For the text-containing cell, return its midpoint in [X, Y] coordinate format. 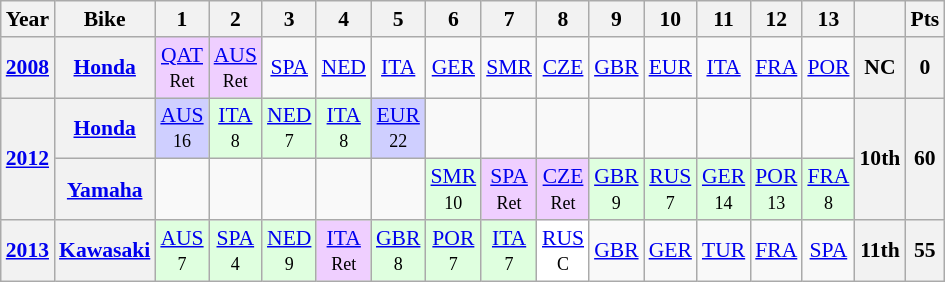
Pts [924, 19]
NED9 [289, 250]
SMR10 [453, 190]
POR13 [776, 190]
ITARet [343, 250]
10th [880, 159]
55 [924, 250]
8 [563, 19]
CZERet [563, 190]
GBR8 [398, 250]
Year [28, 19]
ITA7 [509, 250]
GBR9 [616, 190]
7 [509, 19]
1 [182, 19]
0 [924, 68]
EUR22 [398, 128]
SPA4 [236, 250]
3 [289, 19]
2012 [28, 159]
60 [924, 159]
Kawasaki [104, 250]
GER14 [724, 190]
AUS16 [182, 128]
9 [616, 19]
POR [828, 68]
10 [670, 19]
Yamaha [104, 190]
RUSC [563, 250]
AUS7 [182, 250]
EUR [670, 68]
2013 [28, 250]
SMR [509, 68]
2 [236, 19]
RUS7 [670, 190]
11th [880, 250]
NED7 [289, 128]
6 [453, 19]
NED [343, 68]
11 [724, 19]
NC [880, 68]
CZE [563, 68]
5 [398, 19]
POR7 [453, 250]
AUSRet [236, 68]
13 [828, 19]
FRA8 [828, 190]
12 [776, 19]
SPARet [509, 190]
Bike [104, 19]
QATRet [182, 68]
4 [343, 19]
TUR [724, 250]
2008 [28, 68]
